For the text-containing cell, return its midpoint in [x, y] coordinate format. 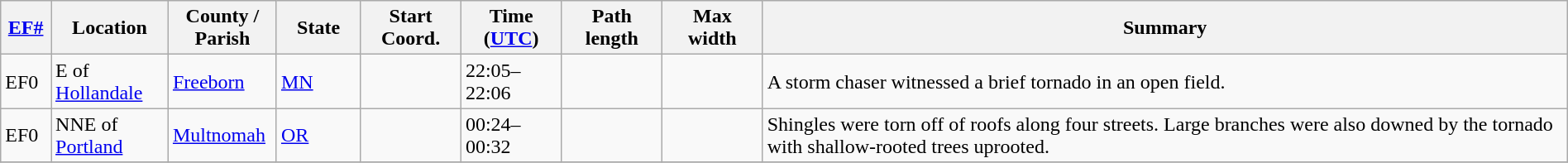
22:05–22:06 [511, 81]
County / Parish [222, 28]
Location [110, 28]
OR [318, 136]
EF# [26, 28]
Max width [713, 28]
Freeborn [222, 81]
Shingles were torn off of roofs along four streets. Large branches were also downed by the tornado with shallow-rooted trees uprooted. [1164, 136]
Start Coord. [411, 28]
State [318, 28]
Summary [1164, 28]
Multnomah [222, 136]
Time (UTC) [511, 28]
E of Hollandale [110, 81]
Path length [612, 28]
A storm chaser witnessed a brief tornado in an open field. [1164, 81]
NNE of Portland [110, 136]
MN [318, 81]
00:24–00:32 [511, 136]
